Return the [X, Y] coordinate for the center point of the cell that contains the specified text.  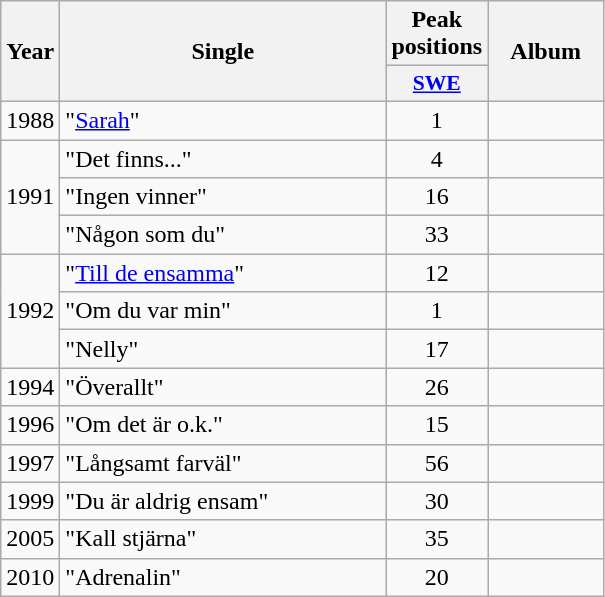
56 [437, 463]
30 [437, 501]
"Långsamt farväl" [223, 463]
35 [437, 539]
15 [437, 425]
"Kall stjärna" [223, 539]
26 [437, 387]
"Sarah" [223, 120]
"Till de ensamma" [223, 273]
"Överallt" [223, 387]
17 [437, 349]
Single [223, 52]
SWE [437, 84]
Album [546, 52]
1997 [30, 463]
1996 [30, 425]
2005 [30, 539]
"Adrenalin" [223, 577]
2010 [30, 577]
Peak positions [437, 34]
1994 [30, 387]
1999 [30, 501]
"Någon som du" [223, 235]
4 [437, 159]
1991 [30, 197]
12 [437, 273]
33 [437, 235]
"Nelly" [223, 349]
20 [437, 577]
"Du är aldrig ensam" [223, 501]
"Det finns..." [223, 159]
16 [437, 197]
"Ingen vinner" [223, 197]
1988 [30, 120]
Year [30, 52]
"Om det är o.k." [223, 425]
1992 [30, 311]
"Om du var min" [223, 311]
